Return (X, Y) of the center of cell containing provided text 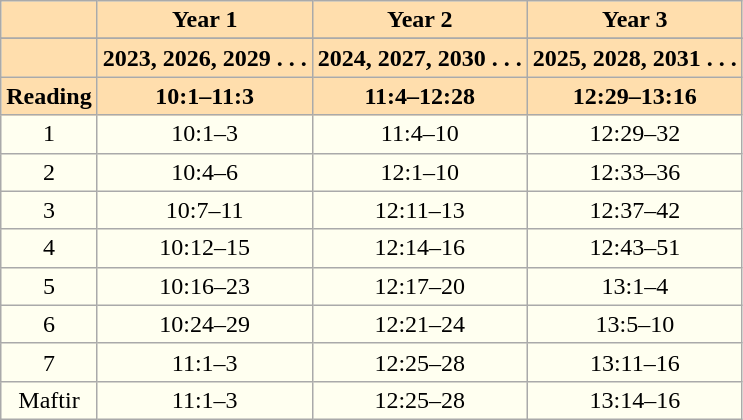
10:7–11 (204, 210)
12:14–16 (420, 248)
2024, 2027, 2030 . . . (420, 58)
10:16–23 (204, 286)
10:1–11:3 (204, 96)
7 (49, 362)
13:11–16 (634, 362)
6 (49, 324)
4 (49, 248)
Year 3 (634, 20)
12:33–36 (634, 172)
12:29–13:16 (634, 96)
10:24–29 (204, 324)
13:5–10 (634, 324)
12:37–42 (634, 210)
10:12–15 (204, 248)
12:29–32 (634, 134)
2 (49, 172)
2023, 2026, 2029 . . . (204, 58)
12:17–20 (420, 286)
Year 1 (204, 20)
5 (49, 286)
13:14–16 (634, 400)
1 (49, 134)
13:1–4 (634, 286)
3 (49, 210)
2025, 2028, 2031 . . . (634, 58)
11:4–12:28 (420, 96)
12:43–51 (634, 248)
Reading (49, 96)
11:4–10 (420, 134)
12:1–10 (420, 172)
Maftir (49, 400)
10:1–3 (204, 134)
Year 2 (420, 20)
12:11–13 (420, 210)
12:21–24 (420, 324)
10:4–6 (204, 172)
